Detect which cell encompasses the target text, then output its (X, Y) center coordinate. 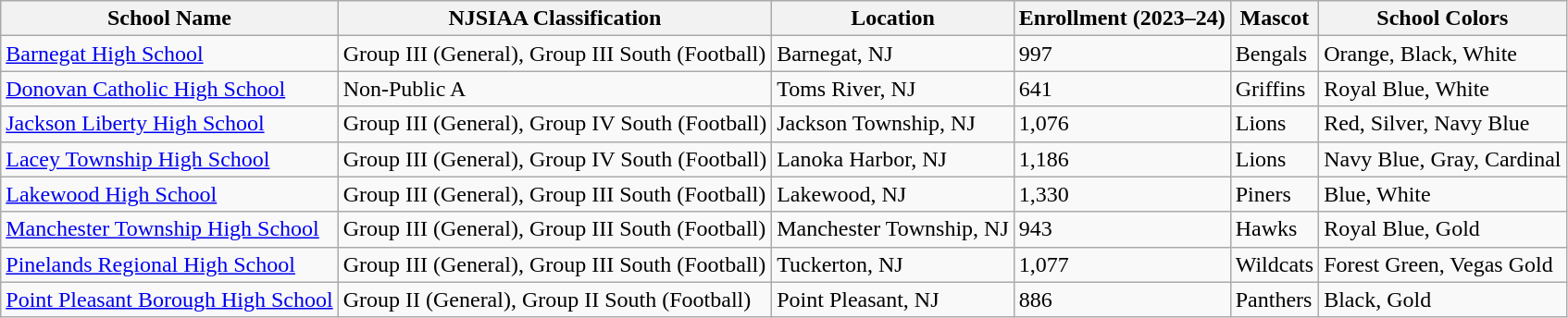
Manchester Township, NJ (893, 229)
Blue, White (1442, 194)
Barnegat High School (169, 54)
1,330 (1122, 194)
1,186 (1122, 159)
School Name (169, 18)
Group II (General), Group II South (Football) (555, 300)
Orange, Black, White (1442, 54)
Non-Public A (555, 89)
Wildcats (1274, 264)
Bengals (1274, 54)
Royal Blue, Gold (1442, 229)
1,077 (1122, 264)
Manchester Township High School (169, 229)
Point Pleasant Borough High School (169, 300)
943 (1122, 229)
641 (1122, 89)
Griffins (1274, 89)
Red, Silver, Navy Blue (1442, 124)
Tuckerton, NJ (893, 264)
Lakewood High School (169, 194)
Black, Gold (1442, 300)
Royal Blue, White (1442, 89)
Forest Green, Vegas Gold (1442, 264)
Jackson Township, NJ (893, 124)
Pinelands Regional High School (169, 264)
NJSIAA Classification (555, 18)
Lacey Township High School (169, 159)
Lakewood, NJ (893, 194)
School Colors (1442, 18)
997 (1122, 54)
Point Pleasant, NJ (893, 300)
Panthers (1274, 300)
Barnegat, NJ (893, 54)
Lanoka Harbor, NJ (893, 159)
Piners (1274, 194)
1,076 (1122, 124)
Toms River, NJ (893, 89)
886 (1122, 300)
Jackson Liberty High School (169, 124)
Navy Blue, Gray, Cardinal (1442, 159)
Location (893, 18)
Hawks (1274, 229)
Mascot (1274, 18)
Enrollment (2023–24) (1122, 18)
Donovan Catholic High School (169, 89)
